Pinpoint the cell where the given text exists, returning its (x, y) midpoint coordinate. 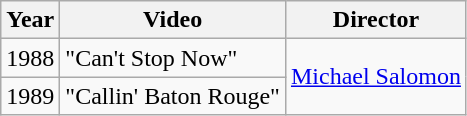
1988 (30, 58)
Michael Salomon (376, 77)
Year (30, 20)
"Callin' Baton Rouge" (173, 96)
"Can't Stop Now" (173, 58)
Director (376, 20)
1989 (30, 96)
Video (173, 20)
